Return the (x, y) coordinate for the center point of the cell that contains the specified text.  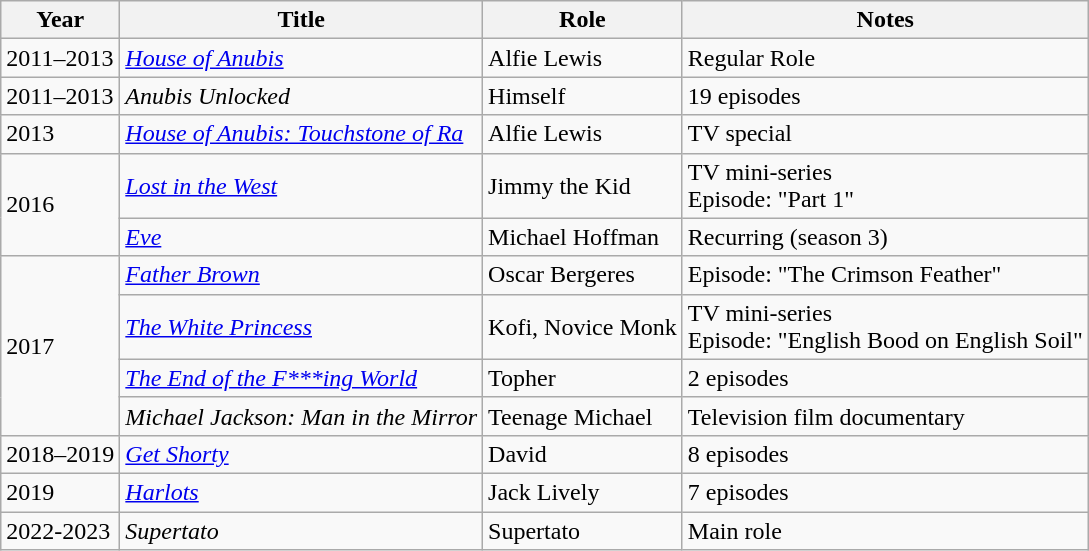
2019 (60, 492)
2022-2023 (60, 531)
Michael Jackson: Man in the Mirror (302, 416)
TV mini-seriesEpisode: "English Bood on English Soil" (885, 326)
TV mini-seriesEpisode: "Part 1" (885, 186)
2016 (60, 204)
Lost in the West (302, 186)
Main role (885, 531)
Title (302, 20)
2013 (60, 134)
Television film documentary (885, 416)
Eve (302, 237)
Notes (885, 20)
David (583, 454)
TV special (885, 134)
Role (583, 20)
Teenage Michael (583, 416)
Harlots (302, 492)
19 episodes (885, 96)
Get Shorty (302, 454)
2018–2019 (60, 454)
Oscar Bergeres (583, 275)
Episode: "The Crimson Feather" (885, 275)
The End of the F***ing World (302, 378)
Michael Hoffman (583, 237)
Regular Role (885, 58)
Jimmy the Kid (583, 186)
7 episodes (885, 492)
2 episodes (885, 378)
Topher (583, 378)
8 episodes (885, 454)
Kofi, Novice Monk (583, 326)
House of Anubis: Touchstone of Ra (302, 134)
The White Princess (302, 326)
Himself (583, 96)
Father Brown (302, 275)
2017 (60, 346)
Jack Lively (583, 492)
Year (60, 20)
House of Anubis (302, 58)
Recurring (season 3) (885, 237)
Anubis Unlocked (302, 96)
